Search for the cell housing the specified text and yield its [X, Y] center coordinate. 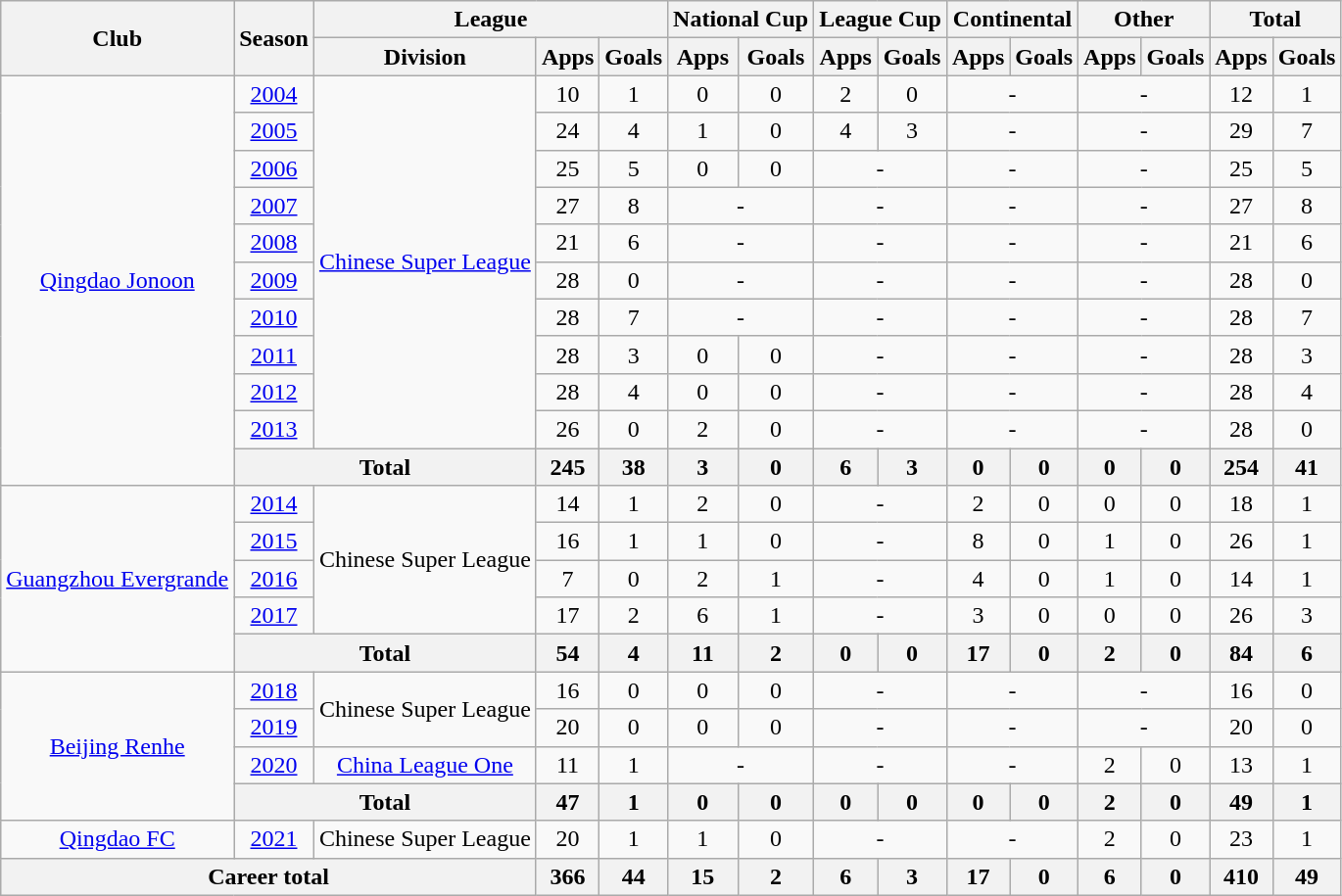
China League One [425, 765]
47 [567, 802]
Continental [1012, 20]
44 [634, 876]
24 [567, 131]
15 [703, 876]
254 [1241, 467]
29 [1241, 131]
23 [1241, 839]
2017 [274, 616]
League [490, 20]
Qingdao FC [118, 839]
12 [1241, 94]
84 [1241, 653]
League Cup [881, 20]
2005 [274, 131]
Club [118, 38]
2014 [274, 504]
Career total [268, 876]
National Cup [741, 20]
2019 [274, 728]
Other [1144, 20]
2008 [274, 243]
Qingdao Jonoon [118, 280]
2018 [274, 690]
13 [1241, 765]
10 [567, 94]
18 [1241, 504]
Beijing Renhe [118, 746]
2009 [274, 280]
2011 [274, 354]
Division [425, 57]
2016 [274, 579]
410 [1241, 876]
41 [1307, 467]
Season [274, 38]
Guangzhou Evergrande [118, 579]
2006 [274, 168]
2020 [274, 765]
2015 [274, 542]
54 [567, 653]
2013 [274, 429]
2004 [274, 94]
245 [567, 467]
2021 [274, 839]
366 [567, 876]
2012 [274, 392]
2010 [274, 317]
38 [634, 467]
2007 [274, 206]
